Scan for the cell matching the given text and deliver its (X, Y) coordinate at center. 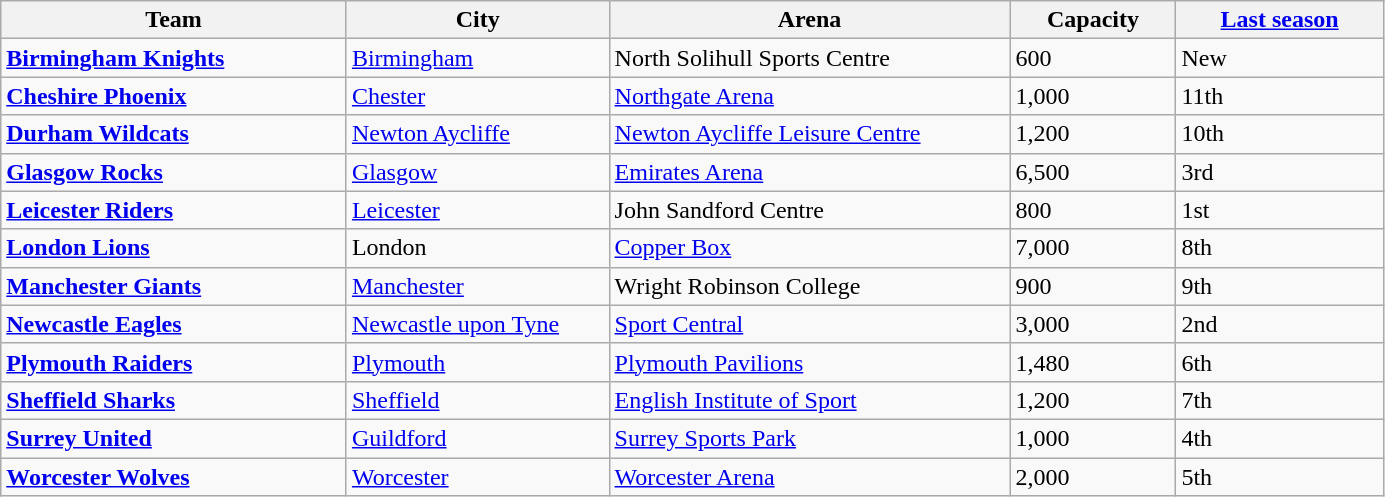
10th (1280, 134)
600 (1093, 58)
Team (174, 20)
Glasgow (478, 172)
John Sandford Centre (810, 210)
Chester (478, 96)
Newcastle Eagles (174, 324)
Newton Aycliffe (478, 134)
8th (1280, 248)
Sheffield (478, 400)
6,500 (1093, 172)
6th (1280, 362)
Emirates Arena (810, 172)
4th (1280, 438)
Arena (810, 20)
2nd (1280, 324)
Northgate Arena (810, 96)
Plymouth Raiders (174, 362)
Newton Aycliffe Leisure Centre (810, 134)
Wright Robinson College (810, 286)
London Lions (174, 248)
Plymouth Pavilions (810, 362)
English Institute of Sport (810, 400)
1st (1280, 210)
Manchester Giants (174, 286)
1,480 (1093, 362)
Newcastle upon Tyne (478, 324)
North Solihull Sports Centre (810, 58)
5th (1280, 477)
Worcester Wolves (174, 477)
2,000 (1093, 477)
Glasgow Rocks (174, 172)
Leicester Riders (174, 210)
Leicester (478, 210)
City (478, 20)
Sport Central (810, 324)
Plymouth (478, 362)
900 (1093, 286)
New (1280, 58)
Worcester Arena (810, 477)
Worcester (478, 477)
London (478, 248)
3rd (1280, 172)
Cheshire Phoenix (174, 96)
7th (1280, 400)
7,000 (1093, 248)
Copper Box (810, 248)
800 (1093, 210)
Birmingham Knights (174, 58)
Last season (1280, 20)
9th (1280, 286)
Durham Wildcats (174, 134)
Birmingham (478, 58)
Manchester (478, 286)
Sheffield Sharks (174, 400)
3,000 (1093, 324)
Capacity (1093, 20)
Guildford (478, 438)
11th (1280, 96)
Surrey United (174, 438)
Surrey Sports Park (810, 438)
